Return the [X, Y] coordinate for the center point of the cell that contains the specified text.  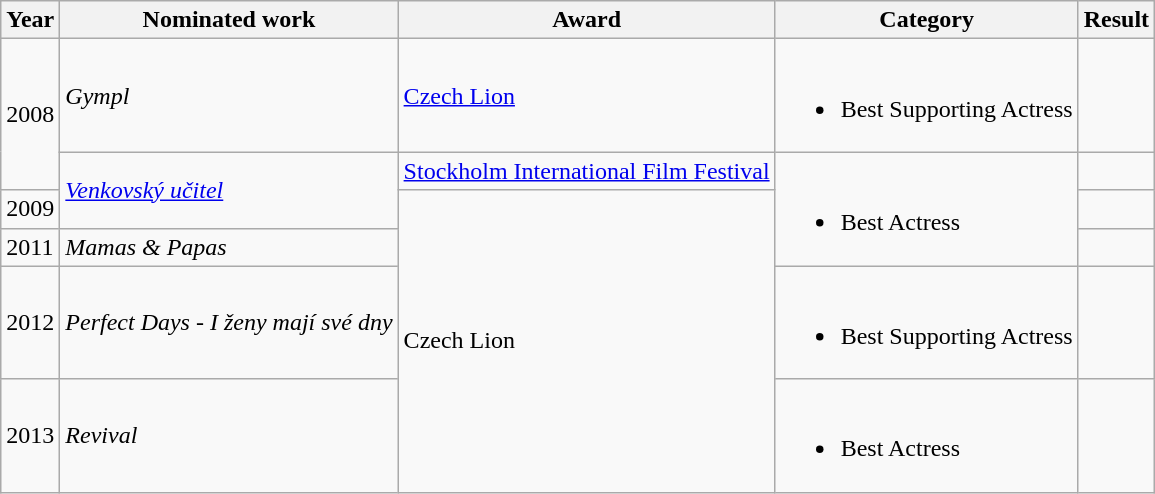
2012 [30, 322]
Award [586, 20]
2008 [30, 114]
Nominated work [229, 20]
Gympl [229, 96]
Result [1116, 20]
Venkovský učitel [229, 190]
Mamas & Papas [229, 247]
Stockholm International Film Festival [586, 171]
Revival [229, 436]
Year [30, 20]
Perfect Days - I ženy mají své dny [229, 322]
2011 [30, 247]
Category [926, 20]
2009 [30, 209]
2013 [30, 436]
